Pinpoint the cell where the given text exists, returning its [X, Y] midpoint coordinate. 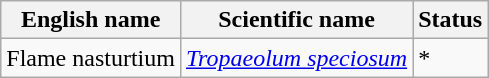
Scientific name [296, 20]
Status [450, 20]
Tropaeolum speciosum [296, 58]
* [450, 58]
English name [91, 20]
Flame nasturtium [91, 58]
